Output the (X, Y) coordinate of the center of the cell containing the given text.  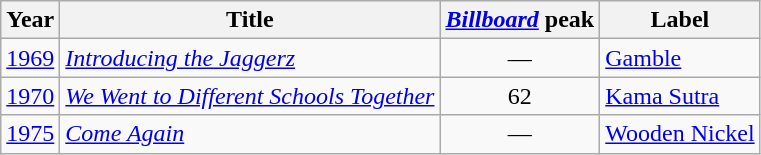
1969 (30, 58)
Year (30, 20)
Label (680, 20)
Gamble (680, 58)
62 (520, 96)
Introducing the Jaggerz (250, 58)
1970 (30, 96)
1975 (30, 134)
Billboard peak (520, 20)
We Went to Different Schools Together (250, 96)
Kama Sutra (680, 96)
Wooden Nickel (680, 134)
Come Again (250, 134)
Title (250, 20)
